Determine the [X, Y] coordinate at the center of the cell enclosing the given text.  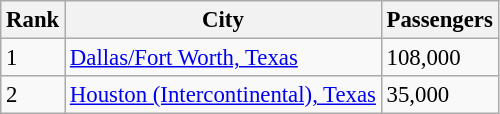
Houston (Intercontinental), Texas [224, 95]
108,000 [440, 58]
Passengers [440, 20]
2 [33, 95]
Rank [33, 20]
35,000 [440, 95]
City [224, 20]
1 [33, 58]
Dallas/Fort Worth, Texas [224, 58]
